For the text-containing cell, return its midpoint in (x, y) coordinate format. 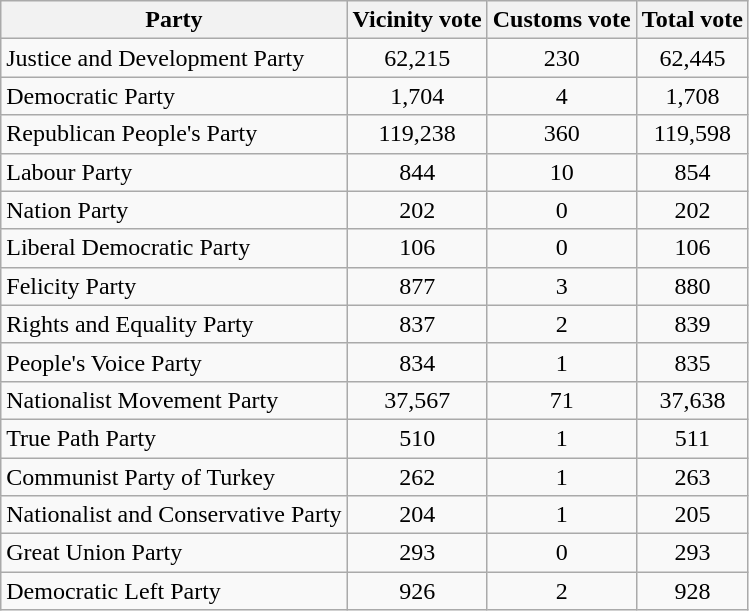
854 (692, 172)
Republican People's Party (174, 134)
204 (417, 515)
119,598 (692, 134)
Nationalist Movement Party (174, 400)
Great Union Party (174, 553)
1,708 (692, 96)
511 (692, 438)
Vicinity vote (417, 20)
Democratic Left Party (174, 591)
205 (692, 515)
262 (417, 477)
230 (562, 58)
119,238 (417, 134)
People's Voice Party (174, 362)
Communist Party of Turkey (174, 477)
71 (562, 400)
62,445 (692, 58)
4 (562, 96)
837 (417, 324)
263 (692, 477)
926 (417, 591)
360 (562, 134)
Nation Party (174, 210)
835 (692, 362)
844 (417, 172)
37,567 (417, 400)
Customs vote (562, 20)
62,215 (417, 58)
834 (417, 362)
Justice and Development Party (174, 58)
10 (562, 172)
928 (692, 591)
3 (562, 286)
Labour Party (174, 172)
Felicity Party (174, 286)
Liberal Democratic Party (174, 248)
877 (417, 286)
Total vote (692, 20)
Rights and Equality Party (174, 324)
510 (417, 438)
37,638 (692, 400)
1,704 (417, 96)
Democratic Party (174, 96)
839 (692, 324)
Party (174, 20)
880 (692, 286)
True Path Party (174, 438)
Nationalist and Conservative Party (174, 515)
